From the cell containing the given text, extract its center point as (x, y) coordinate. 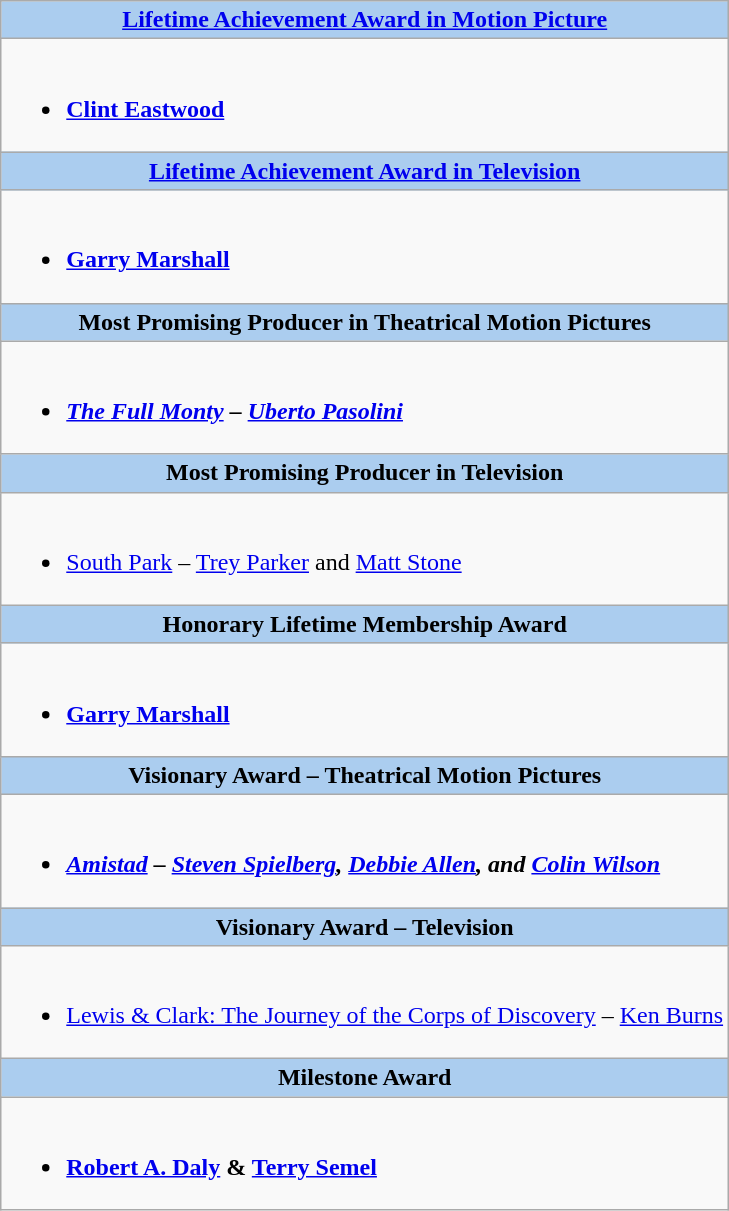
Visionary Award – Television (365, 927)
Amistad – Steven Spielberg, Debbie Allen, and Colin Wilson (365, 850)
Clint Eastwood (365, 96)
Most Promising Producer in Theatrical Motion Pictures (365, 322)
The Full Monty – Uberto Pasolini (365, 398)
Milestone Award (365, 1078)
Lifetime Achievement Award in Television (365, 171)
Visionary Award – Theatrical Motion Pictures (365, 775)
Robert A. Daly & Terry Semel (365, 1154)
South Park – Trey Parker and Matt Stone (365, 548)
Honorary Lifetime Membership Award (365, 624)
Lifetime Achievement Award in Motion Picture (365, 20)
Most Promising Producer in Television (365, 473)
Lewis & Clark: The Journey of the Corps of Discovery – Ken Burns (365, 1002)
